Determine the [X, Y] coordinate at the center of the cell enclosing the given text.  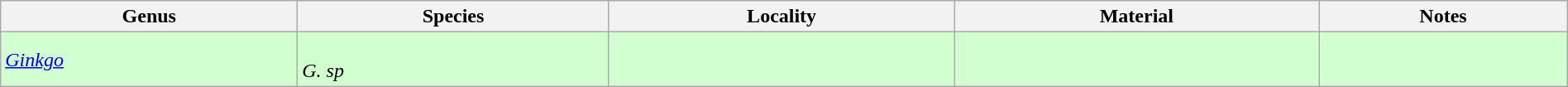
G. sp [453, 60]
Notes [1443, 17]
Locality [782, 17]
Genus [149, 17]
Species [453, 17]
Ginkgo [149, 60]
Material [1136, 17]
